For the text-containing cell, return its midpoint in (X, Y) coordinate format. 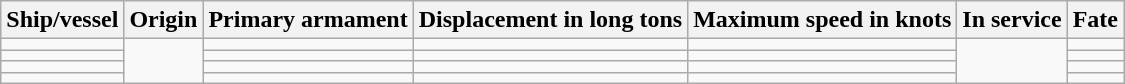
Origin (164, 20)
Ship/vessel (62, 20)
Displacement in long tons (550, 20)
Fate (1095, 20)
Maximum speed in knots (822, 20)
In service (1012, 20)
Primary armament (308, 20)
